Return (X, Y) of the center of cell containing provided text 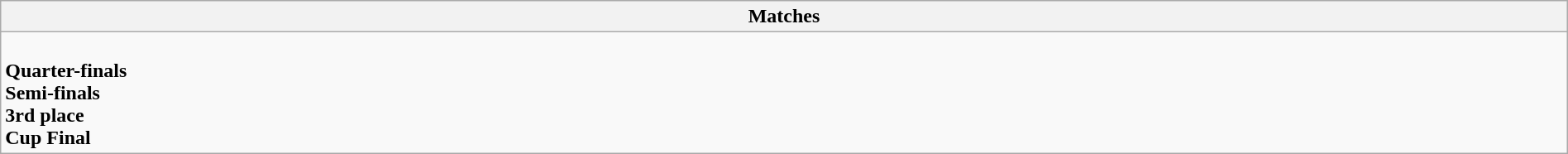
Quarter-finals Semi-finals 3rd place Cup Final (784, 93)
Matches (784, 17)
